Determine the [x, y] coordinate at the center of the cell enclosing the given text.  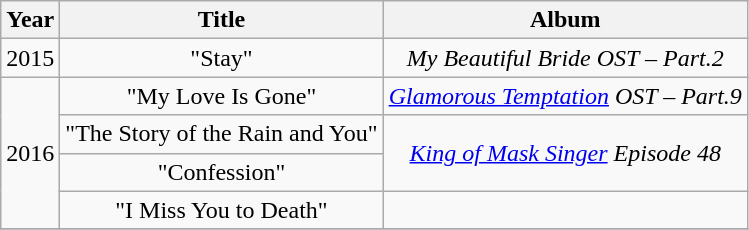
"The Story of the Rain and You" [222, 134]
Glamorous Temptation OST – Part.9 [565, 96]
"Confession" [222, 172]
2015 [30, 58]
"I Miss You to Death" [222, 210]
King of Mask Singer Episode 48 [565, 153]
My Beautiful Bride OST – Part.2 [565, 58]
Year [30, 20]
Title [222, 20]
2016 [30, 153]
"My Love Is Gone" [222, 96]
Album [565, 20]
"Stay" [222, 58]
